Capture the cell that displays the provided text and extract its [x, y] central coordinate. 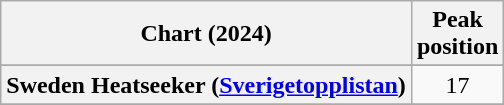
Chart (2024) [206, 34]
Peakposition [457, 34]
Sweden Heatseeker (Sverigetopplistan) [206, 85]
17 [457, 85]
